Provide the [x, y] coordinate of the cell's center where the given text is located.  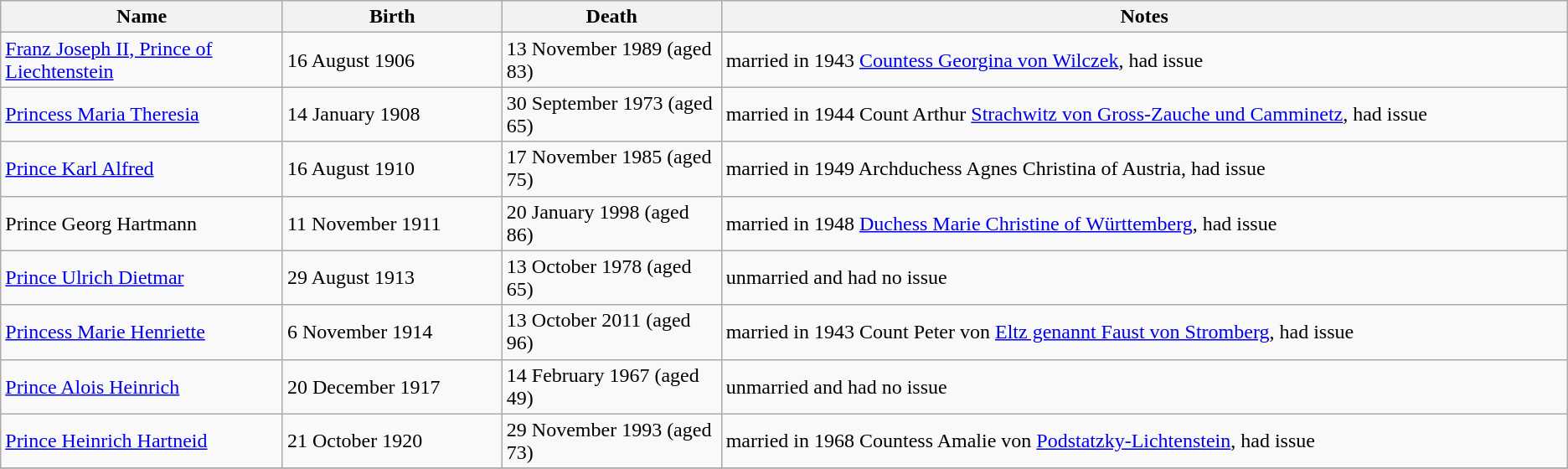
married in 1944 Count Arthur Strachwitz von Gross-Zauche und Camminetz, had issue [1144, 114]
Princess Maria Theresia [142, 114]
14 February 1967 (aged 49) [611, 387]
16 August 1906 [392, 60]
17 November 1985 (aged 75) [611, 169]
Franz Joseph II, Prince of Liechtenstein [142, 60]
Prince Karl Alfred [142, 169]
married in 1943 Count Peter von Eltz genannt Faust von Stromberg, had issue [1144, 332]
20 December 1917 [392, 387]
Birth [392, 17]
20 January 1998 (aged 86) [611, 223]
Death [611, 17]
married in 1968 Countess Amalie von Podstatzky-Lichtenstein, had issue [1144, 441]
married in 1949 Archduchess Agnes Christina of Austria, had issue [1144, 169]
29 August 1913 [392, 278]
14 January 1908 [392, 114]
married in 1943 Countess Georgina von Wilczek, had issue [1144, 60]
Prince Georg Hartmann [142, 223]
Princess Marie Henriette [142, 332]
Prince Alois Heinrich [142, 387]
16 August 1910 [392, 169]
21 October 1920 [392, 441]
13 October 1978 (aged 65) [611, 278]
29 November 1993 (aged 73) [611, 441]
11 November 1911 [392, 223]
married in 1948 Duchess Marie Christine of Württemberg, had issue [1144, 223]
Name [142, 17]
Prince Ulrich Dietmar [142, 278]
Notes [1144, 17]
30 September 1973 (aged 65) [611, 114]
Prince Heinrich Hartneid [142, 441]
6 November 1914 [392, 332]
13 October 2011 (aged 96) [611, 332]
13 November 1989 (aged 83) [611, 60]
